Extract the [x, y] coordinate from the center of the cell holding the provided text.  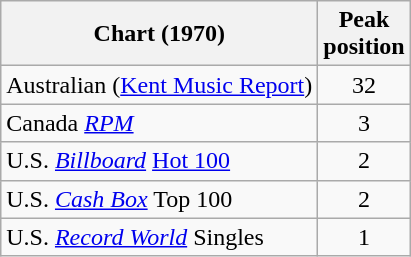
3 [364, 123]
U.S. Record World Singles [160, 237]
U.S. Billboard Hot 100 [160, 161]
U.S. Cash Box Top 100 [160, 199]
Australian (Kent Music Report) [160, 85]
Chart (1970) [160, 34]
Peakposition [364, 34]
1 [364, 237]
32 [364, 85]
Canada RPM [160, 123]
